Return (X, Y) of the center of cell containing provided text 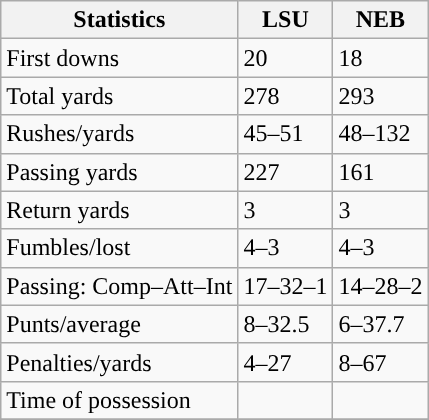
First downs (120, 58)
Return yards (120, 210)
161 (380, 172)
14–28–2 (380, 286)
Punts/average (120, 324)
8–32.5 (286, 324)
293 (380, 96)
48–132 (380, 134)
Passing: Comp–Att–Int (120, 286)
4–27 (286, 362)
Penalties/yards (120, 362)
Rushes/yards (120, 134)
8–67 (380, 362)
18 (380, 58)
Total yards (120, 96)
LSU (286, 20)
NEB (380, 20)
45–51 (286, 134)
Statistics (120, 20)
17–32–1 (286, 286)
20 (286, 58)
6–37.7 (380, 324)
Passing yards (120, 172)
278 (286, 96)
Time of possession (120, 400)
Fumbles/lost (120, 248)
227 (286, 172)
